Detect which cell encompasses the target text, then output its (X, Y) center coordinate. 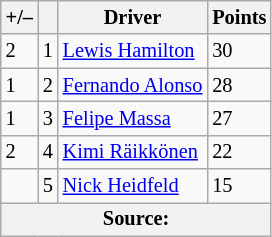
Felipe Massa (133, 118)
3 (48, 118)
+/– (20, 17)
5 (48, 186)
4 (48, 152)
Points (239, 17)
Source: (136, 219)
Fernando Alonso (133, 85)
27 (239, 118)
Lewis Hamilton (133, 51)
Driver (133, 17)
30 (239, 51)
Nick Heidfeld (133, 186)
22 (239, 152)
15 (239, 186)
28 (239, 85)
Kimi Räikkönen (133, 152)
